For the text-containing cell, return its midpoint in (X, Y) coordinate format. 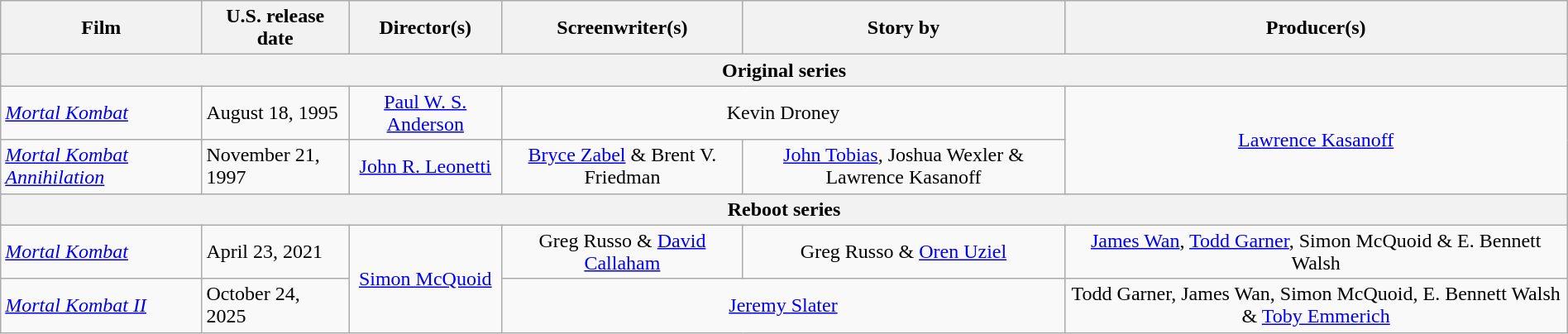
Kevin Droney (783, 112)
Bryce Zabel & Brent V. Friedman (622, 167)
October 24, 2025 (275, 306)
November 21, 1997 (275, 167)
Lawrence Kasanoff (1316, 140)
John R. Leonetti (425, 167)
Original series (784, 70)
Greg Russo & David Callaham (622, 251)
Film (101, 28)
Producer(s) (1316, 28)
Jeremy Slater (783, 306)
Director(s) (425, 28)
April 23, 2021 (275, 251)
U.S. release date (275, 28)
James Wan, Todd Garner, Simon McQuoid & E. Bennett Walsh (1316, 251)
Greg Russo & Oren Uziel (903, 251)
August 18, 1995 (275, 112)
Paul W. S. Anderson (425, 112)
Screenwriter(s) (622, 28)
Mortal Kombat II (101, 306)
Simon McQuoid (425, 279)
Story by (903, 28)
Todd Garner, James Wan, Simon McQuoid, E. Bennett Walsh & Toby Emmerich (1316, 306)
Reboot series (784, 209)
John Tobias, Joshua Wexler & Lawrence Kasanoff (903, 167)
Mortal Kombat Annihilation (101, 167)
